Find where the given text appears and provide that cell's center as (X, Y) coordinate. 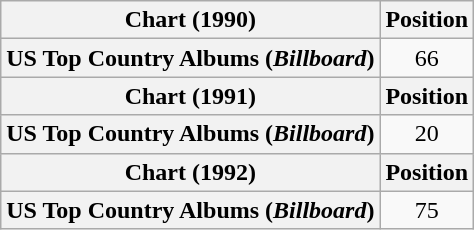
75 (427, 210)
66 (427, 58)
Chart (1992) (190, 172)
Chart (1990) (190, 20)
20 (427, 134)
Chart (1991) (190, 96)
